Extract the [x, y] coordinate from the center of the cell holding the provided text.  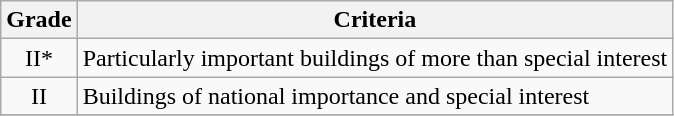
Criteria [375, 20]
II* [39, 58]
Particularly important buildings of more than special interest [375, 58]
II [39, 96]
Buildings of national importance and special interest [375, 96]
Grade [39, 20]
